Search for the cell housing the specified text and yield its [x, y] center coordinate. 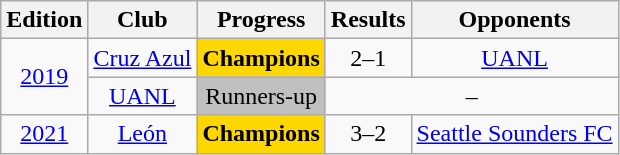
– [472, 96]
2021 [44, 134]
Edition [44, 20]
2–1 [368, 58]
Club [142, 20]
Progress [261, 20]
Seattle Sounders FC [514, 134]
Cruz Azul [142, 58]
Runners-up [261, 96]
3–2 [368, 134]
León [142, 134]
2019 [44, 77]
Opponents [514, 20]
Results [368, 20]
